Determine the (x, y) coordinate at the center of the cell enclosing the given text.  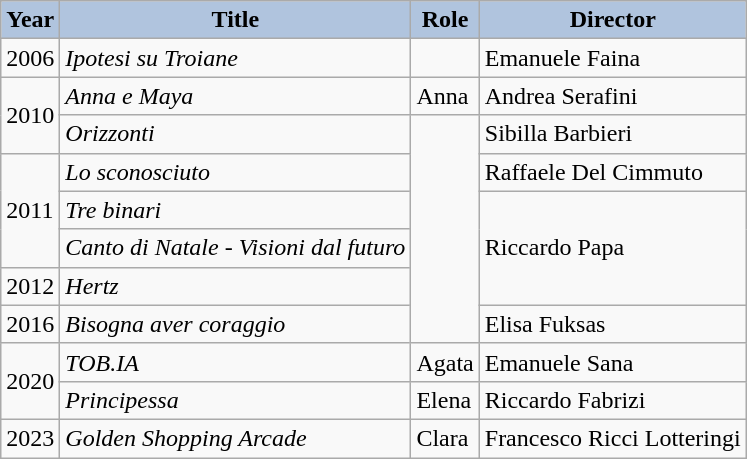
Riccardo Papa (612, 248)
Role (445, 20)
Elena (445, 400)
Francesco Ricci Lotteringi (612, 438)
Director (612, 20)
TOB.IA (236, 362)
Riccardo Fabrizi (612, 400)
Hertz (236, 286)
2011 (30, 210)
Anna (445, 96)
2010 (30, 115)
Lo sconosciuto (236, 172)
2020 (30, 381)
Ipotesi su Troiane (236, 58)
Andrea Serafini (612, 96)
2016 (30, 324)
2006 (30, 58)
Emanuele Sana (612, 362)
Principessa (236, 400)
Bisogna aver coraggio (236, 324)
Tre binari (236, 210)
Sibilla Barbieri (612, 134)
Raffaele Del Cimmuto (612, 172)
Anna e Maya (236, 96)
Elisa Fuksas (612, 324)
Agata (445, 362)
Emanuele Faina (612, 58)
2023 (30, 438)
Golden Shopping Arcade (236, 438)
Canto di Natale - Visioni dal futuro (236, 248)
2012 (30, 286)
Orizzonti (236, 134)
Year (30, 20)
Clara (445, 438)
Title (236, 20)
